Determine the [X, Y] coordinate at the center of the cell enclosing the given text.  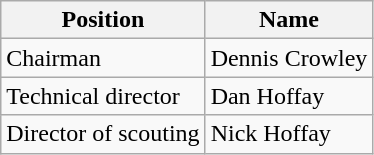
Director of scouting [103, 134]
Technical director [103, 96]
Dan Hoffay [289, 96]
Position [103, 20]
Name [289, 20]
Dennis Crowley [289, 58]
Chairman [103, 58]
Nick Hoffay [289, 134]
